Output the (X, Y) coordinate of the center of the cell containing the given text.  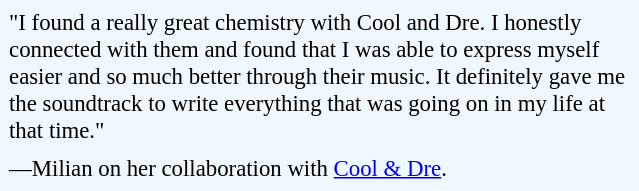
—Milian on her collaboration with Cool & Dre. (320, 168)
